From the cell containing the given text, extract its center point as [X, Y] coordinate. 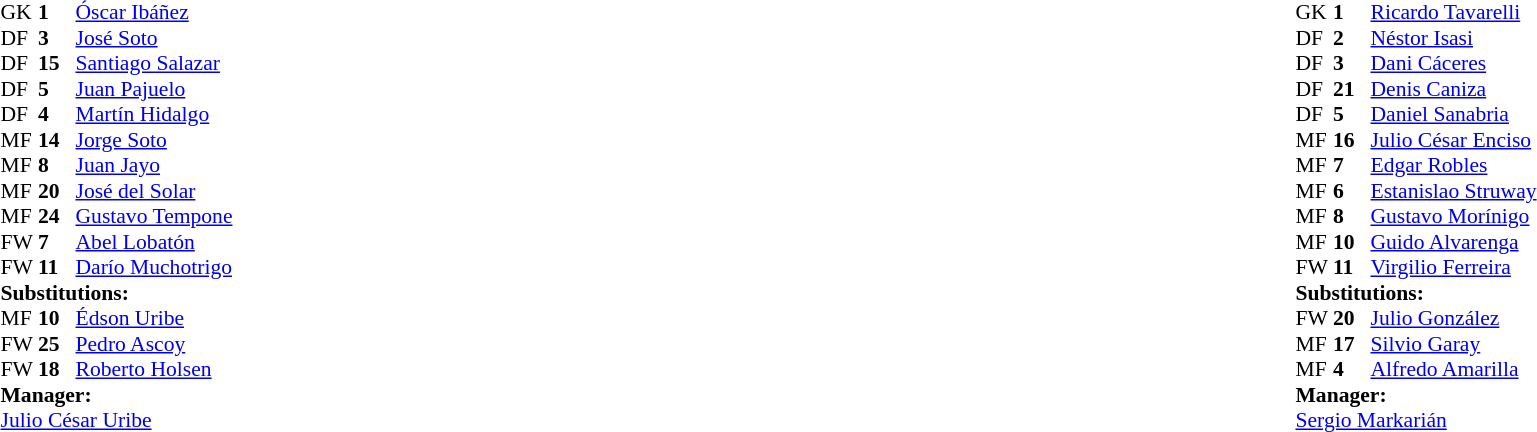
José del Solar [154, 191]
Édson Uribe [154, 319]
24 [57, 217]
Jorge Soto [154, 140]
Juan Pajuelo [154, 89]
25 [57, 344]
14 [57, 140]
José Soto [154, 38]
Darío Muchotrigo [154, 267]
Óscar Ibáñez [154, 13]
2 [1352, 38]
18 [57, 369]
Pedro Ascoy [154, 344]
Abel Lobatón [154, 242]
Gustavo Tempone [154, 217]
Martín Hidalgo [154, 115]
16 [1352, 140]
Roberto Holsen [154, 369]
Santiago Salazar [154, 63]
17 [1352, 344]
15 [57, 63]
Juan Jayo [154, 165]
6 [1352, 191]
Substitutions: [116, 293]
21 [1352, 89]
Manager: [116, 395]
